For the text-containing cell, return its midpoint in (x, y) coordinate format. 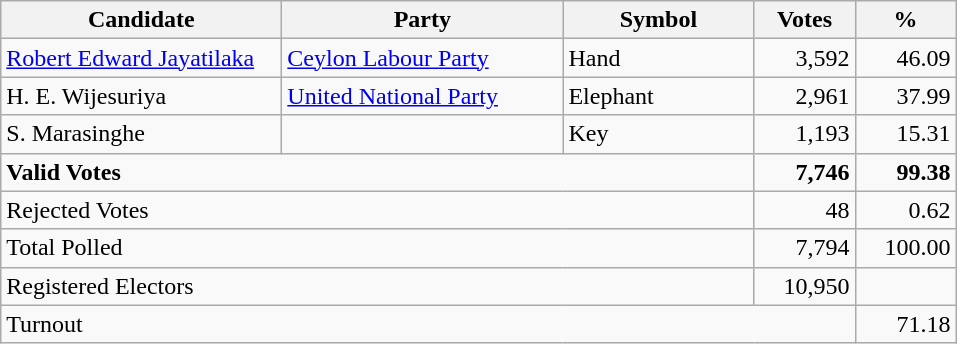
Party (422, 20)
71.18 (906, 324)
Turnout (428, 324)
S. Marasinghe (142, 134)
Rejected Votes (378, 210)
15.31 (906, 134)
United National Party (422, 96)
37.99 (906, 96)
10,950 (804, 286)
Votes (804, 20)
Total Polled (378, 248)
Candidate (142, 20)
100.00 (906, 248)
Elephant (658, 96)
48 (804, 210)
0.62 (906, 210)
% (906, 20)
3,592 (804, 58)
Robert Edward Jayatilaka (142, 58)
Valid Votes (378, 172)
H. E. Wijesuriya (142, 96)
46.09 (906, 58)
7,746 (804, 172)
Registered Electors (378, 286)
Hand (658, 58)
Symbol (658, 20)
Ceylon Labour Party (422, 58)
99.38 (906, 172)
7,794 (804, 248)
1,193 (804, 134)
Key (658, 134)
2,961 (804, 96)
